Scan for the cell matching the given text and deliver its (x, y) coordinate at center. 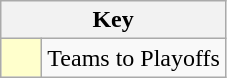
Key (114, 20)
Teams to Playoffs (134, 58)
